For the text-containing cell, return its midpoint in [x, y] coordinate format. 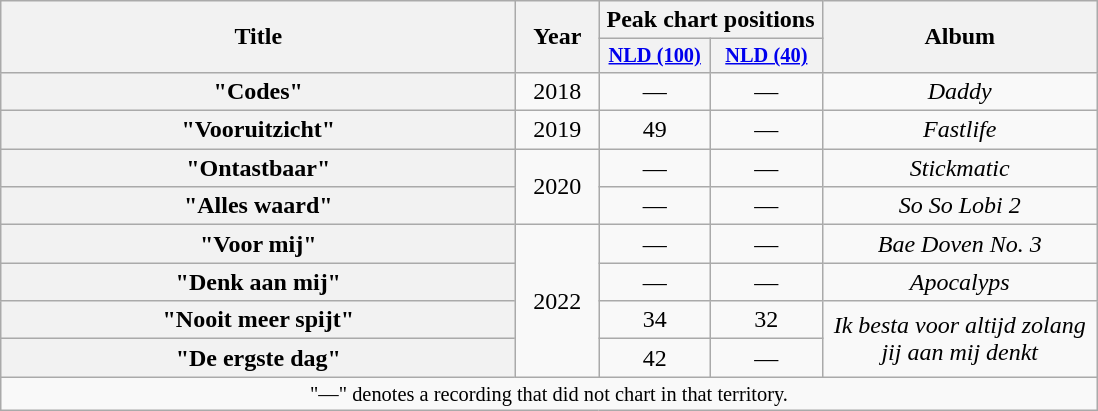
49 [655, 130]
2022 [558, 301]
"Voor mij" [258, 244]
So So Lobi 2 [960, 206]
Year [558, 37]
42 [655, 358]
Peak chart positions [710, 20]
34 [655, 320]
"—" denotes a recording that did not chart in that territory. [549, 394]
2019 [558, 130]
"Vooruitzicht" [258, 130]
NLD (40) [767, 56]
2020 [558, 187]
"Ontastbaar" [258, 168]
Daddy [960, 91]
"De ergste dag" [258, 358]
Apocalyps [960, 282]
Album [960, 37]
2018 [558, 91]
Title [258, 37]
Bae Doven No. 3 [960, 244]
"Codes" [258, 91]
Fastlife [960, 130]
"Denk aan mij" [258, 282]
32 [767, 320]
"Nooit meer spijt" [258, 320]
Ik besta voor altijd zolang jij aan mij denkt [960, 339]
NLD (100) [655, 56]
Stickmatic [960, 168]
"Alles waard" [258, 206]
